Find where the given text appears and provide that cell's center as [x, y] coordinate. 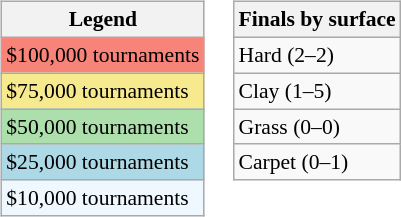
$75,000 tournaments [102, 91]
$10,000 tournaments [102, 198]
$50,000 tournaments [102, 127]
Hard (2–2) [318, 55]
Finals by surface [318, 20]
$100,000 tournaments [102, 55]
Legend [102, 20]
Grass (0–0) [318, 127]
Clay (1–5) [318, 91]
Carpet (0–1) [318, 162]
$25,000 tournaments [102, 162]
